Capture the cell that displays the provided text and extract its (X, Y) central coordinate. 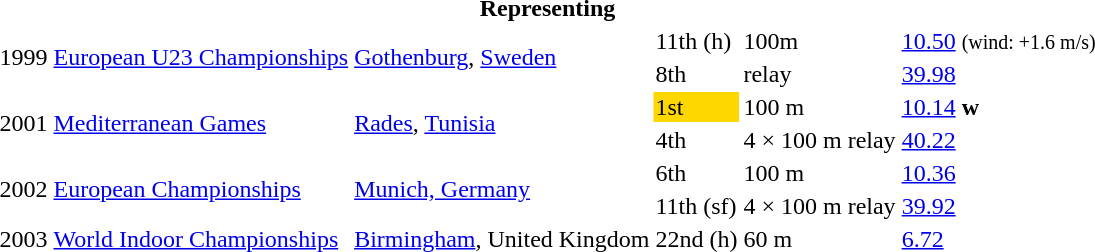
1st (696, 107)
Munich, Germany (502, 190)
6th (696, 173)
Rades, Tunisia (502, 124)
100m (820, 41)
8th (696, 74)
Mediterranean Games (201, 124)
European U23 Championships (201, 58)
4th (696, 140)
Gothenburg, Sweden (502, 58)
11th (sf) (696, 206)
11th (h) (696, 41)
relay (820, 74)
European Championships (201, 190)
